Output the (X, Y) coordinate of the center of the cell containing the given text.  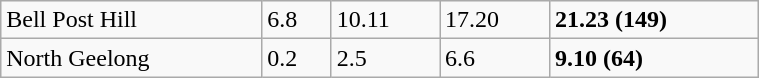
17.20 (495, 20)
9.10 (64) (654, 58)
Bell Post Hill (132, 20)
10.11 (385, 20)
0.2 (296, 58)
2.5 (385, 58)
21.23 (149) (654, 20)
6.6 (495, 58)
6.8 (296, 20)
North Geelong (132, 58)
